Return the [x, y] coordinate for the center point of the cell that contains the specified text.  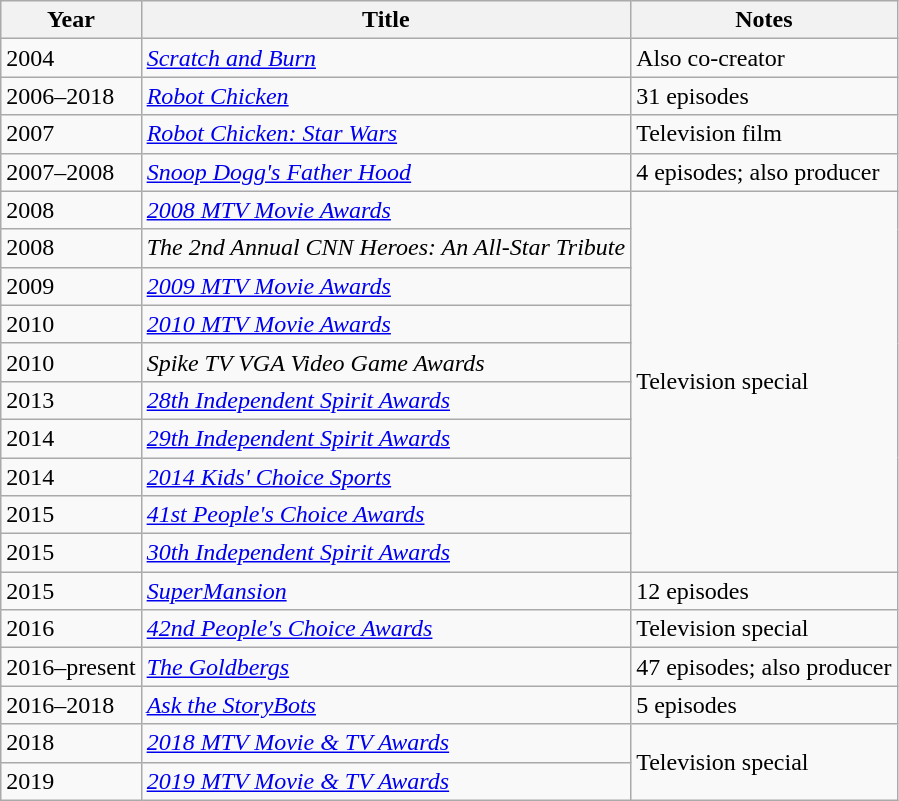
The Goldbergs [386, 667]
SuperMansion [386, 591]
Ask the StoryBots [386, 705]
5 episodes [764, 705]
30th Independent Spirit Awards [386, 553]
2008 MTV Movie Awards [386, 210]
Also co-creator [764, 58]
31 episodes [764, 96]
Robot Chicken [386, 96]
29th Independent Spirit Awards [386, 438]
Spike TV VGA Video Game Awards [386, 362]
Year [71, 20]
Television film [764, 134]
2014 Kids' Choice Sports [386, 477]
The 2nd Annual CNN Heroes: An All-Star Tribute [386, 248]
47 episodes; also producer [764, 667]
Notes [764, 20]
2004 [71, 58]
Title [386, 20]
2009 [71, 286]
2007–2008 [71, 172]
2019 MTV Movie & TV Awards [386, 781]
2006–2018 [71, 96]
28th Independent Spirit Awards [386, 400]
2016–2018 [71, 705]
12 episodes [764, 591]
4 episodes; also producer [764, 172]
2010 MTV Movie Awards [386, 324]
2009 MTV Movie Awards [386, 286]
Robot Chicken: Star Wars [386, 134]
2018 MTV Movie & TV Awards [386, 743]
42nd People's Choice Awards [386, 629]
2013 [71, 400]
2019 [71, 781]
2016–present [71, 667]
2018 [71, 743]
Scratch and Burn [386, 58]
2016 [71, 629]
Snoop Dogg's Father Hood [386, 172]
41st People's Choice Awards [386, 515]
2007 [71, 134]
